Locate the cell with the specified text and output its [X, Y] center coordinate. 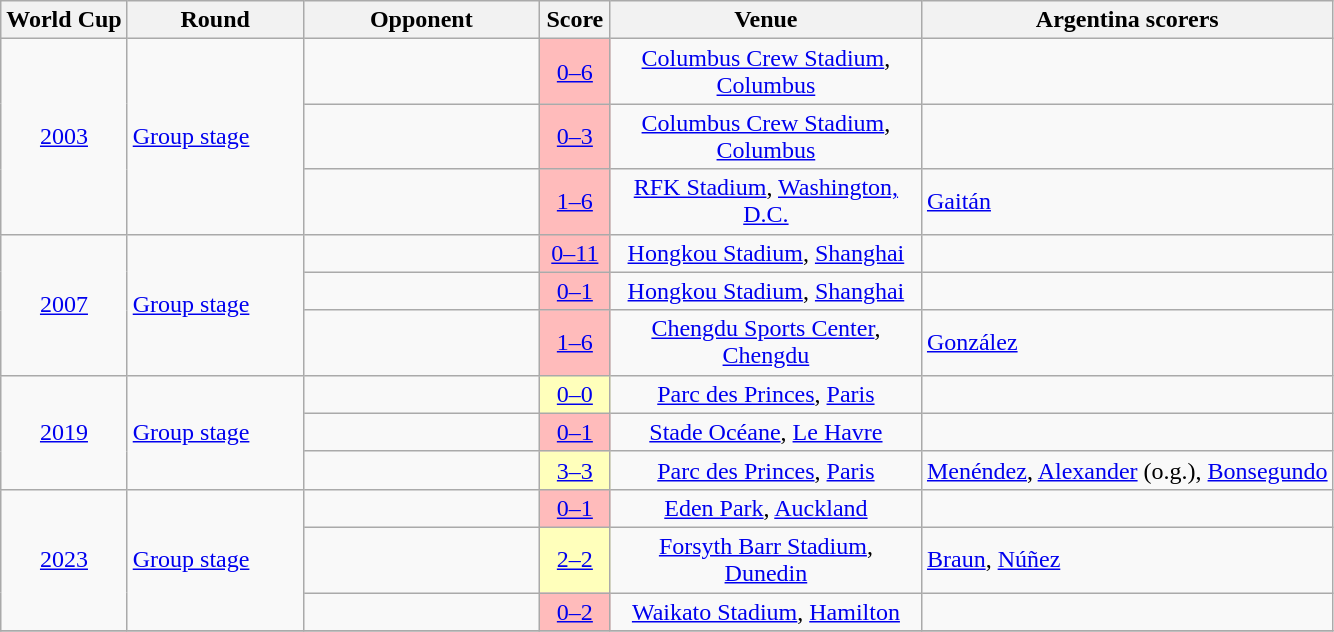
Score [574, 20]
0–2 [574, 611]
Braun, Núñez [1127, 560]
Menéndez, Alexander (o.g.), Bonsegundo [1127, 470]
2–2 [574, 560]
Round [215, 20]
Venue [766, 20]
3–3 [574, 470]
Argentina scorers [1127, 20]
Eden Park, Auckland [766, 508]
0–3 [574, 136]
Waikato Stadium, Hamilton [766, 611]
2023 [64, 560]
World Cup [64, 20]
2007 [64, 304]
González [1127, 342]
0–0 [574, 394]
Chengdu Sports Center, Chengdu [766, 342]
2019 [64, 432]
Stade Océane, Le Havre [766, 432]
Gaitán [1127, 202]
2003 [64, 136]
0–6 [574, 72]
Opponent [421, 20]
RFK Stadium, Washington, D.C. [766, 202]
0–11 [574, 253]
Forsyth Barr Stadium, Dunedin [766, 560]
